Find where the given text appears and provide that cell's center as (x, y) coordinate. 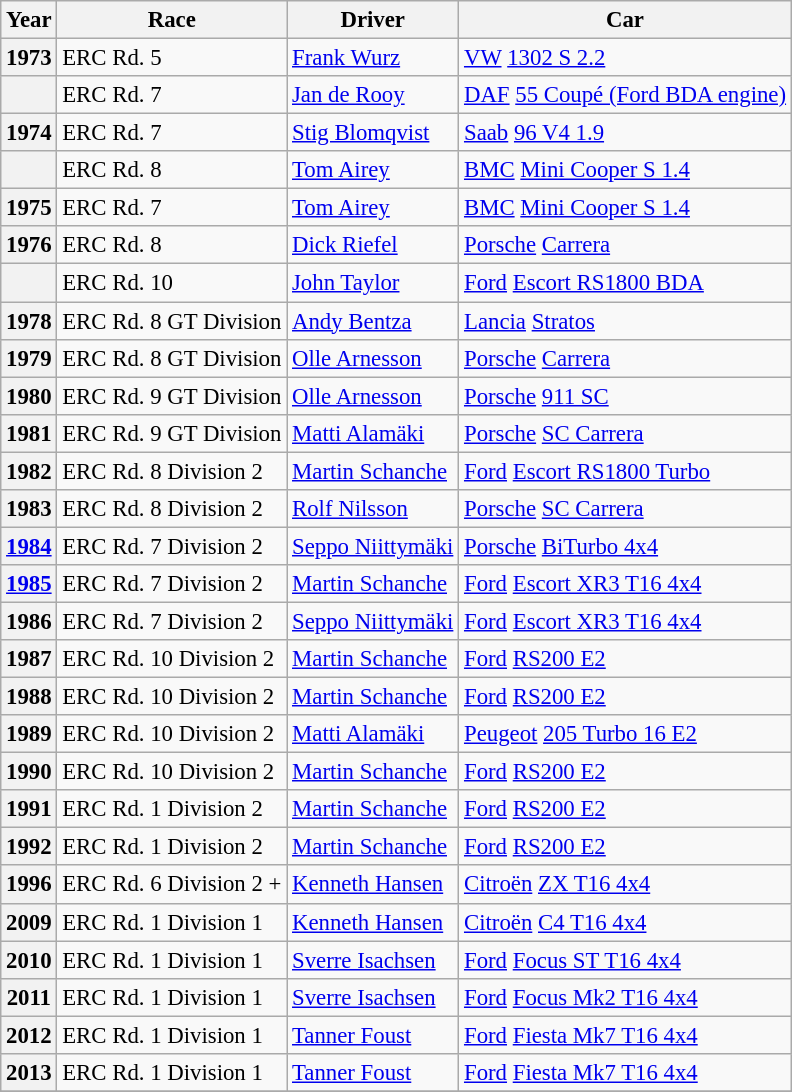
1975 (29, 208)
VW 1302 S 2.2 (626, 58)
Saab 96 V4 1.9 (626, 133)
Ford Focus Mk2 T16 4x4 (626, 997)
Citroën ZX T16 4x4 (626, 885)
1990 (29, 772)
1992 (29, 847)
1988 (29, 697)
1987 (29, 659)
Dick Riefel (373, 245)
ERC Rd. 5 (172, 58)
Race (172, 20)
Andy Bentza (373, 321)
Citroën C4 T16 4x4 (626, 922)
1985 (29, 584)
Driver (373, 20)
Rolf Nilsson (373, 509)
1983 (29, 509)
2009 (29, 922)
1974 (29, 133)
1991 (29, 809)
ERC Rd. 6 Division 2 + (172, 885)
1973 (29, 58)
1980 (29, 396)
1982 (29, 471)
Peugeot 205 Turbo 16 E2 (626, 734)
Car (626, 20)
Porsche 911 SC (626, 396)
Jan de Rooy (373, 95)
1989 (29, 734)
Stig Blomqvist (373, 133)
2010 (29, 960)
2012 (29, 1035)
1981 (29, 433)
Lancia Stratos (626, 321)
Frank Wurz (373, 58)
1986 (29, 621)
1978 (29, 321)
1996 (29, 885)
Ford Escort RS1800 BDA (626, 283)
Porsche BiTurbo 4x4 (626, 546)
John Taylor (373, 283)
2013 (29, 1073)
1979 (29, 358)
2011 (29, 997)
1984 (29, 546)
Ford Escort RS1800 Turbo (626, 471)
Year (29, 20)
DAF 55 Coupé (Ford BDA engine) (626, 95)
ERC Rd. 10 (172, 283)
1976 (29, 245)
Ford Focus ST T16 4x4 (626, 960)
